Output the (X, Y) coordinate of the center of the cell containing the given text.  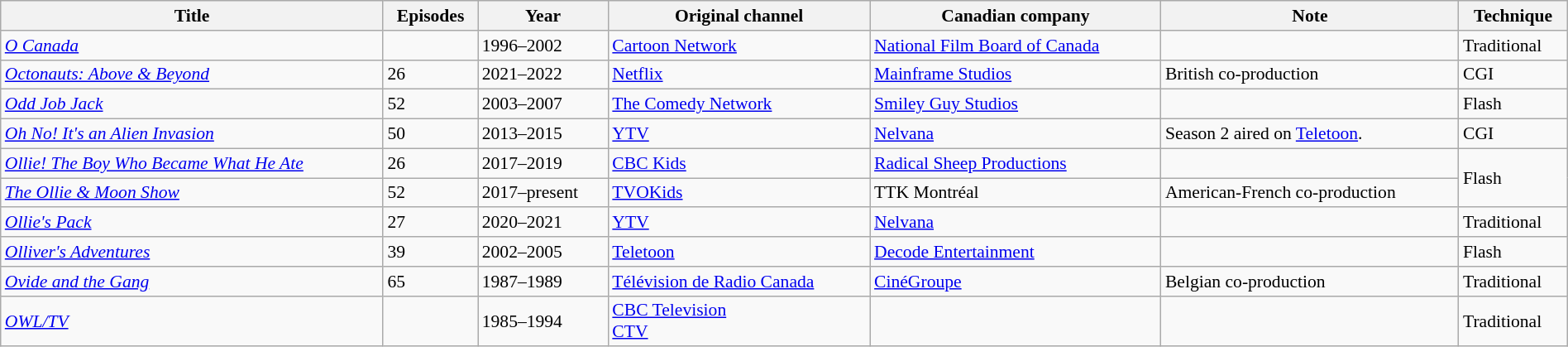
Season 2 aired on Teletoon. (1310, 134)
Ollie! The Boy Who Became What He Ate (192, 163)
Note (1310, 16)
1987–1989 (543, 282)
1996–2002 (543, 46)
Decode Entertainment (1016, 252)
British co-production (1310, 75)
Year (543, 16)
The Comedy Network (739, 104)
2002–2005 (543, 252)
TTK Montréal (1016, 193)
CinéGroupe (1016, 282)
39 (430, 252)
Olliver's Adventures (192, 252)
Ovide and the Gang (192, 282)
Mainframe Studios (1016, 75)
2021–2022 (543, 75)
Oh No! It's an Alien Invasion (192, 134)
1985–1994 (543, 321)
2020–2021 (543, 223)
Smiley Guy Studios (1016, 104)
Octonauts: Above & Beyond (192, 75)
2017–2019 (543, 163)
Original channel (739, 16)
Belgian co-production (1310, 282)
Ollie's Pack (192, 223)
2013–2015 (543, 134)
OWL/TV (192, 321)
TVOKids (739, 193)
50 (430, 134)
CBC TelevisionCTV (739, 321)
2003–2007 (543, 104)
The Ollie & Moon Show (192, 193)
Title (192, 16)
Télévision de Radio Canada (739, 282)
National Film Board of Canada (1016, 46)
Netflix (739, 75)
2017–present (543, 193)
65 (430, 282)
Technique (1513, 16)
Cartoon Network (739, 46)
Radical Sheep Productions (1016, 163)
American-French co-production (1310, 193)
Odd Job Jack (192, 104)
O Canada (192, 46)
Teletoon (739, 252)
Episodes (430, 16)
27 (430, 223)
CBC Kids (739, 163)
Canadian company (1016, 16)
